From the cell containing the given text, extract its center point as [X, Y] coordinate. 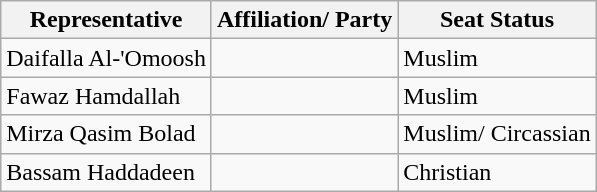
Daifalla Al-'Omoosh [106, 58]
Mirza Qasim Bolad [106, 134]
Representative [106, 20]
Affiliation/ Party [304, 20]
Fawaz Hamdallah [106, 96]
Seat Status [497, 20]
Muslim/ Circassian [497, 134]
Bassam Haddadeen [106, 172]
Christian [497, 172]
